Capture the cell that displays the provided text and extract its (x, y) central coordinate. 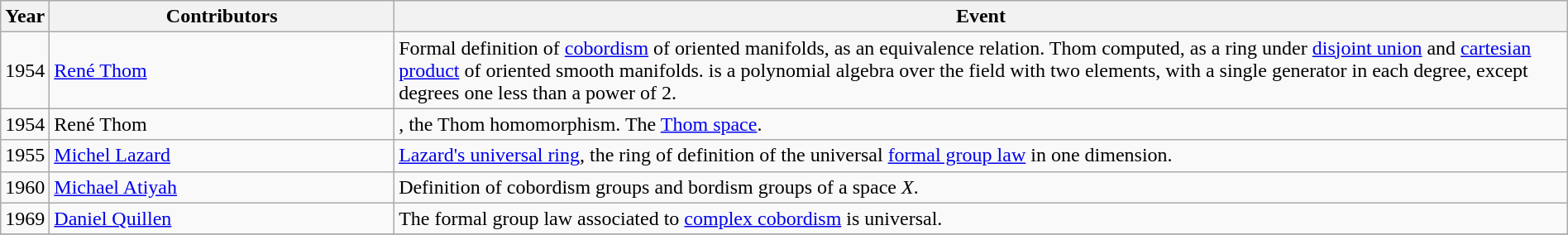
Contributors (222, 17)
1960 (25, 187)
Event (981, 17)
1969 (25, 218)
Michel Lazard (222, 156)
The formal group law associated to complex cobordism is universal. (981, 218)
, the Thom homomorphism. The Thom space. (981, 124)
Definition of cobordism groups and bordism groups of a space X. (981, 187)
Daniel Quillen (222, 218)
Michael Atiyah (222, 187)
Lazard's universal ring, the ring of definition of the universal formal group law in one dimension. (981, 156)
Year (25, 17)
1955 (25, 156)
